Determine the (X, Y) coordinate at the center of the cell enclosing the given text.  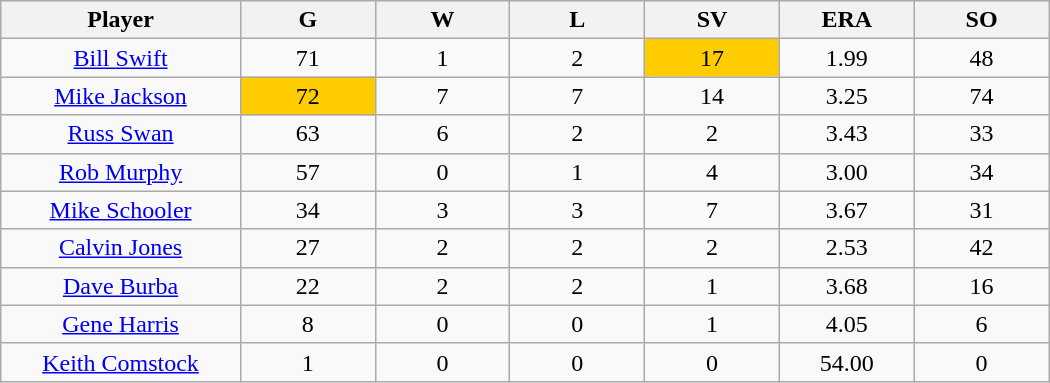
17 (712, 58)
31 (982, 210)
Dave Burba (121, 286)
2.53 (846, 248)
4.05 (846, 324)
3.43 (846, 134)
16 (982, 286)
Rob Murphy (121, 172)
Gene Harris (121, 324)
4 (712, 172)
SV (712, 20)
54.00 (846, 362)
Keith Comstock (121, 362)
3.00 (846, 172)
57 (308, 172)
G (308, 20)
8 (308, 324)
W (442, 20)
Calvin Jones (121, 248)
L (578, 20)
3.25 (846, 96)
Mike Jackson (121, 96)
1.99 (846, 58)
33 (982, 134)
Bill Swift (121, 58)
Mike Schooler (121, 210)
48 (982, 58)
42 (982, 248)
SO (982, 20)
74 (982, 96)
3.67 (846, 210)
71 (308, 58)
Player (121, 20)
14 (712, 96)
27 (308, 248)
22 (308, 286)
63 (308, 134)
Russ Swan (121, 134)
3.68 (846, 286)
ERA (846, 20)
72 (308, 96)
